Detect which cell encompasses the target text, then output its [x, y] center coordinate. 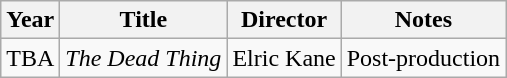
The Dead Thing [144, 58]
Post-production [423, 58]
Elric Kane [284, 58]
TBA [30, 58]
Notes [423, 20]
Year [30, 20]
Title [144, 20]
Director [284, 20]
